Detect which cell encompasses the target text, then output its (X, Y) center coordinate. 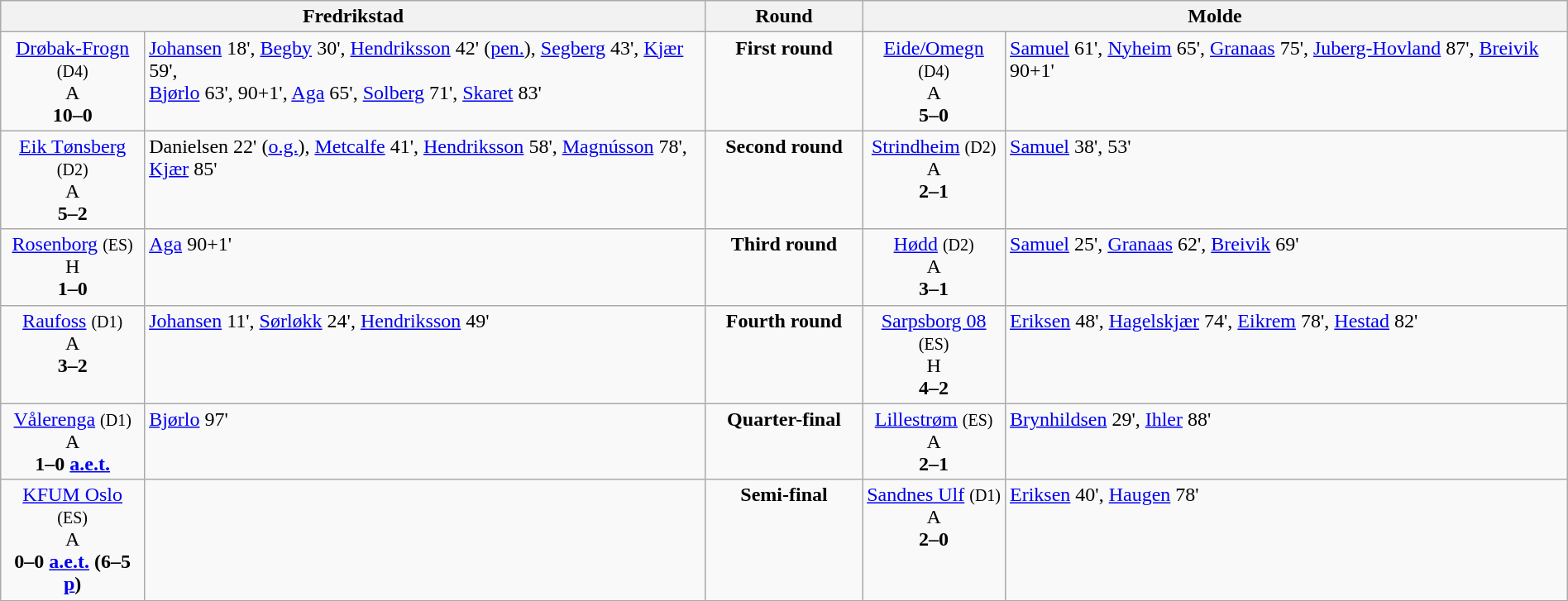
Danielsen 22' (o.g.), Metcalfe 41', Hendriksson 58', Magnússon 78', Kjær 85' (425, 180)
Hødd (D2)A3–1 (935, 267)
Samuel 38', 53' (1287, 180)
Quarter-final (784, 441)
Vålerenga (D1)A1–0 a.e.t. (73, 441)
Lillestrøm (ES)A2–1 (935, 441)
Third round (784, 267)
Eide/Omegn (D4)A5–0 (935, 81)
Eriksen 40', Haugen 78' (1287, 540)
Fourth round (784, 354)
Samuel 61', Nyheim 65', Granaas 75', Juberg-Hovland 87', Breivik 90+1' (1287, 81)
Molde (1216, 17)
Drøbak-Frogn (D4)A10–0 (73, 81)
Aga 90+1' (425, 267)
Fredrikstad (354, 17)
Samuel 25', Granaas 62', Breivik 69' (1287, 267)
Johansen 18', Begby 30', Hendriksson 42' (pen.), Segberg 43', Kjær 59', Bjørlo 63', 90+1', Aga 65', Solberg 71', Skaret 83' (425, 81)
Strindheim (D2)A2–1 (935, 180)
Rosenborg (ES)H1–0 (73, 267)
Sandnes Ulf (D1)A2–0 (935, 540)
Brynhildsen 29', Ihler 88' (1287, 441)
First round (784, 81)
Johansen 11', Sørløkk 24', Hendriksson 49' (425, 354)
Second round (784, 180)
Eik Tønsberg (D2)A5–2 (73, 180)
Bjørlo 97' (425, 441)
KFUM Oslo (ES)A0–0 a.e.t. (6–5 p) (73, 540)
Semi-final (784, 540)
Round (784, 17)
Raufoss (D1)A3–2 (73, 354)
Eriksen 48', Hagelskjær 74', Eikrem 78', Hestad 82' (1287, 354)
Sarpsborg 08 (ES)H4–2 (935, 354)
